Determine the (X, Y) coordinate at the center of the cell enclosing the given text.  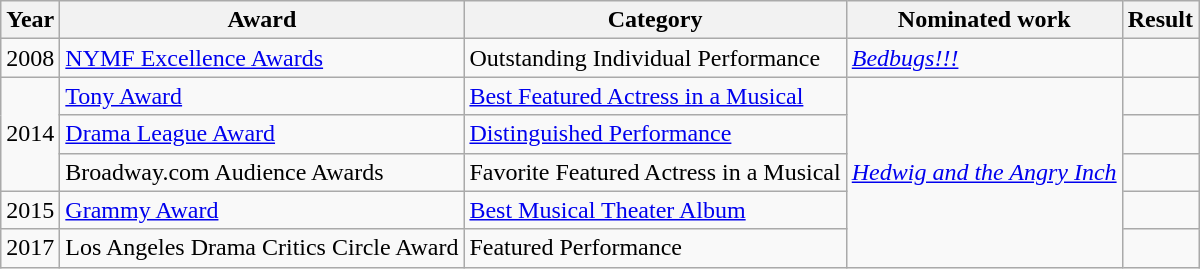
Nominated work (984, 20)
Broadway.com Audience Awards (262, 172)
NYMF Excellence Awards (262, 58)
2014 (30, 134)
Year (30, 20)
Hedwig and the Angry Inch (984, 172)
2008 (30, 58)
Featured Performance (655, 248)
Result (1160, 20)
Favorite Featured Actress in a Musical (655, 172)
Distinguished Performance (655, 134)
Drama League Award (262, 134)
Tony Award (262, 96)
Category (655, 20)
Best Featured Actress in a Musical (655, 96)
Los Angeles Drama Critics Circle Award (262, 248)
Grammy Award (262, 210)
2015 (30, 210)
Outstanding Individual Performance (655, 58)
Best Musical Theater Album (655, 210)
Award (262, 20)
2017 (30, 248)
Bedbugs!!! (984, 58)
